Determine the (x, y) coordinate at the center of the cell enclosing the given text.  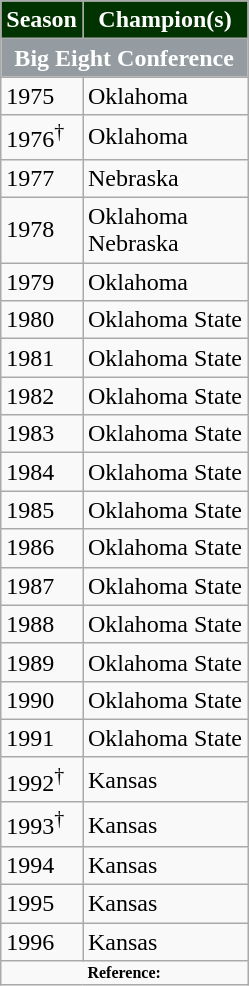
1977 (42, 178)
1980 (42, 320)
1988 (42, 624)
Season (42, 20)
1984 (42, 472)
Big Eight Conference (124, 58)
1975 (42, 96)
1986 (42, 548)
1979 (42, 282)
1982 (42, 396)
1995 (42, 904)
1993† (42, 824)
1994 (42, 866)
1978 (42, 230)
1987 (42, 586)
Nebraska (164, 178)
1981 (42, 358)
1989 (42, 662)
Champion(s) (164, 20)
1996 (42, 942)
1990 (42, 700)
1976† (42, 138)
Reference: (124, 973)
1991 (42, 738)
OklahomaNebraska (164, 230)
1983 (42, 434)
1985 (42, 510)
1992† (42, 780)
